Find where the given text appears and provide that cell's center as (x, y) coordinate. 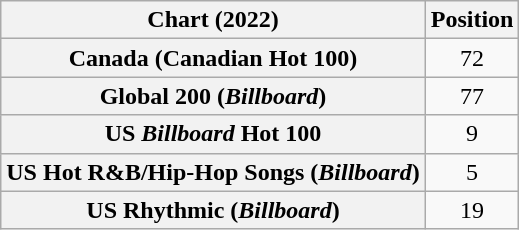
9 (472, 134)
US Rhythmic (Billboard) (213, 210)
72 (472, 58)
US Billboard Hot 100 (213, 134)
Position (472, 20)
5 (472, 172)
77 (472, 96)
19 (472, 210)
Canada (Canadian Hot 100) (213, 58)
Global 200 (Billboard) (213, 96)
Chart (2022) (213, 20)
US Hot R&B/Hip-Hop Songs (Billboard) (213, 172)
